For the text-containing cell, return its midpoint in [x, y] coordinate format. 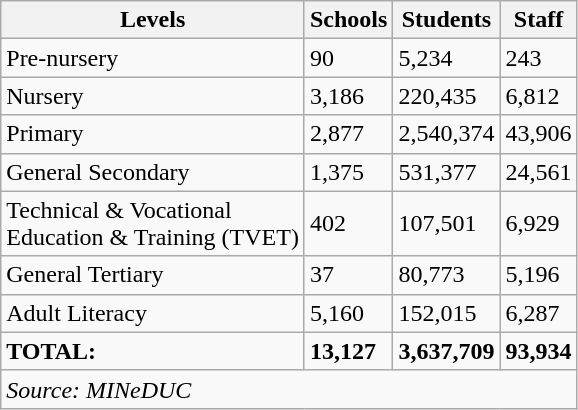
Technical & VocationalEducation & Training (TVET) [153, 224]
243 [538, 58]
6,812 [538, 96]
90 [348, 58]
Pre-nursery [153, 58]
24,561 [538, 172]
43,906 [538, 134]
220,435 [446, 96]
5,196 [538, 275]
402 [348, 224]
Staff [538, 20]
2,540,374 [446, 134]
37 [348, 275]
Source: MINeDUC [289, 389]
107,501 [446, 224]
Levels [153, 20]
General Secondary [153, 172]
152,015 [446, 313]
Students [446, 20]
80,773 [446, 275]
3,186 [348, 96]
5,160 [348, 313]
1,375 [348, 172]
Nursery [153, 96]
6,287 [538, 313]
5,234 [446, 58]
531,377 [446, 172]
Schools [348, 20]
Primary [153, 134]
13,127 [348, 351]
93,934 [538, 351]
3,637,709 [446, 351]
TOTAL: [153, 351]
General Tertiary [153, 275]
6,929 [538, 224]
2,877 [348, 134]
Adult Literacy [153, 313]
